Provide the [x, y] coordinate of the cell's center where the given text is located.  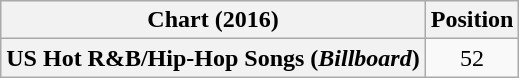
US Hot R&B/Hip-Hop Songs (Billboard) [213, 58]
52 [472, 58]
Position [472, 20]
Chart (2016) [213, 20]
